Identify which cell holds the provided text, then report its (x, y) central coordinate. 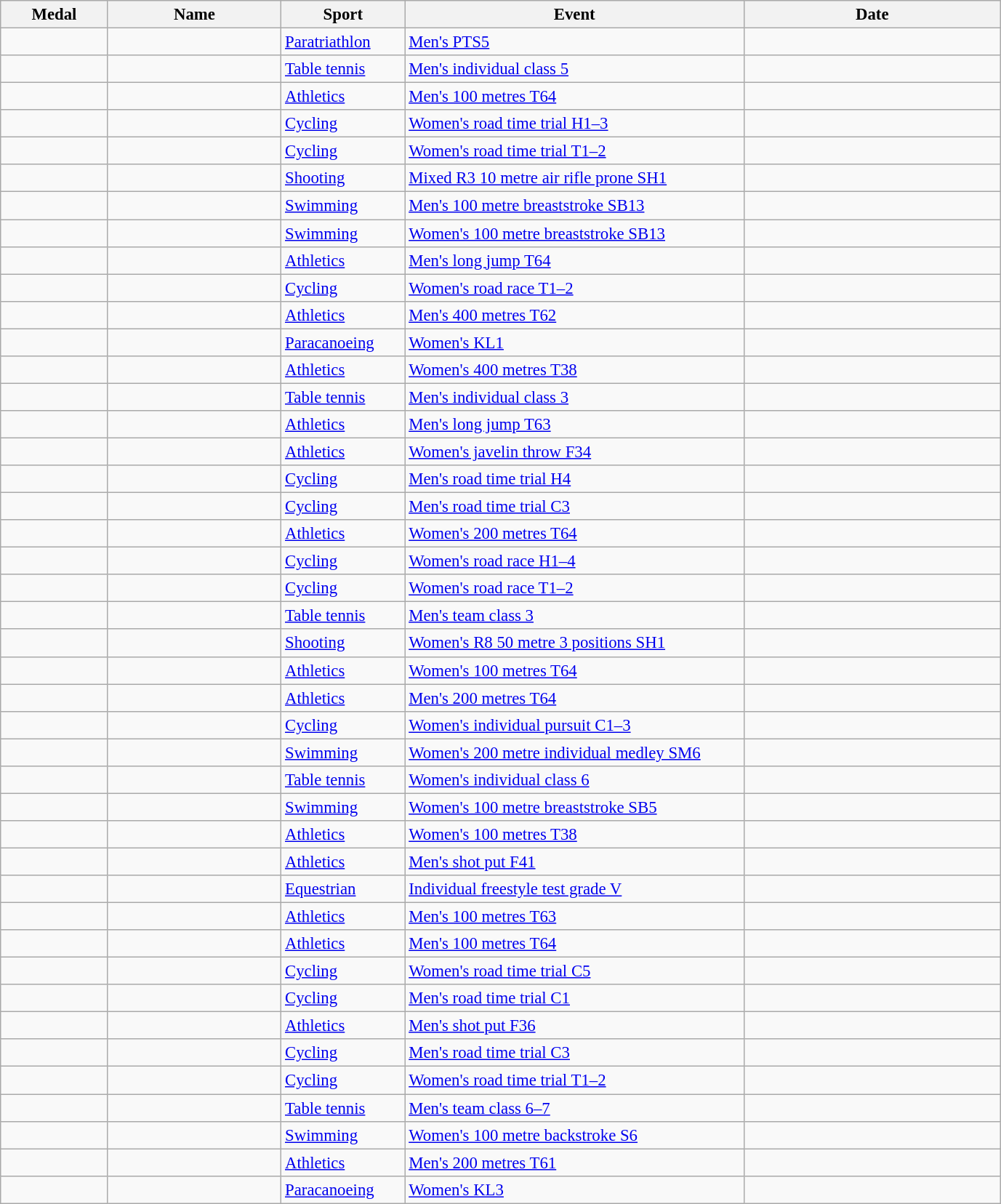
Individual freestyle test grade V (574, 889)
Men's 200 metres T64 (574, 698)
Men's road time trial C1 (574, 998)
Men's long jump T64 (574, 260)
Women's 100 metre breaststroke SB13 (574, 233)
Men's shot put F41 (574, 862)
Medal (54, 15)
Name (195, 15)
Women's 200 metres T64 (574, 534)
Women's 400 metres T38 (574, 370)
Men's shot put F36 (574, 1026)
Men's road time trial H4 (574, 479)
Men's long jump T63 (574, 425)
Women's KL3 (574, 1189)
Men's 400 metres T62 (574, 315)
Women's 100 metres T38 (574, 835)
Event (574, 15)
Men's team class 6–7 (574, 1108)
Men's PTS5 (574, 42)
Women's 100 metre breaststroke SB5 (574, 807)
Equestrian (343, 889)
Date (872, 15)
Women's KL1 (574, 342)
Women's 200 metre individual medley SM6 (574, 752)
Women's javelin throw F34 (574, 451)
Men's 100 metres T63 (574, 917)
Paratriathlon (343, 42)
Women's road time trial H1–3 (574, 124)
Men's individual class 3 (574, 397)
Women's road race H1–4 (574, 561)
Men's 100 metre breaststroke SB13 (574, 206)
Women's 100 metre backstroke S6 (574, 1135)
Women's individual pursuit C1–3 (574, 725)
Women's R8 50 metre 3 positions SH1 (574, 643)
Women's road time trial C5 (574, 971)
Men's 200 metres T61 (574, 1163)
Women's individual class 6 (574, 780)
Mixed R3 10 metre air rifle prone SH1 (574, 178)
Men's individual class 5 (574, 69)
Sport (343, 15)
Men's team class 3 (574, 616)
Women's 100 metres T64 (574, 670)
